Return the [X, Y] coordinate for the center point of the cell that contains the specified text.  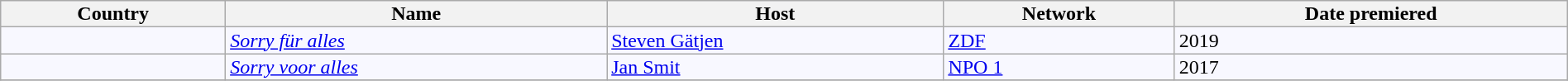
Country [113, 14]
Date premiered [1371, 14]
2017 [1371, 67]
Steven Gätjen [776, 40]
Host [776, 14]
Network [1059, 14]
2019 [1371, 40]
Sorry voor alles [417, 67]
Jan Smit [776, 67]
Sorry für alles [417, 40]
Name [417, 14]
NPO 1 [1059, 67]
ZDF [1059, 40]
